Search for the cell housing the specified text and yield its [X, Y] center coordinate. 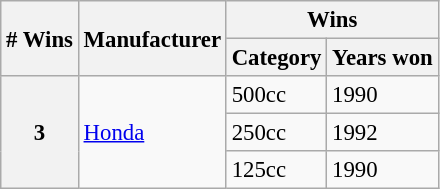
125cc [276, 170]
# Wins [40, 38]
Category [276, 58]
250cc [276, 133]
1992 [382, 133]
Honda [152, 132]
Wins [332, 20]
Years won [382, 58]
Manufacturer [152, 38]
500cc [276, 95]
3 [40, 132]
